Return [X, Y] of the center of cell containing provided text 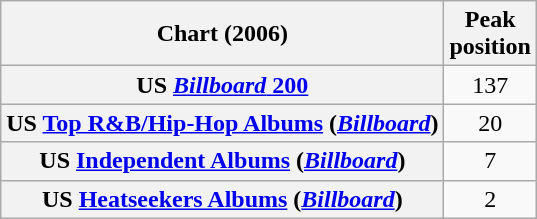
137 [490, 85]
US Heatseekers Albums (Billboard) [222, 199]
US Top R&B/Hip-Hop Albums (Billboard) [222, 123]
2 [490, 199]
7 [490, 161]
Peakposition [490, 34]
US Billboard 200 [222, 85]
US Independent Albums (Billboard) [222, 161]
Chart (2006) [222, 34]
20 [490, 123]
